Search for the cell housing the specified text and yield its [X, Y] center coordinate. 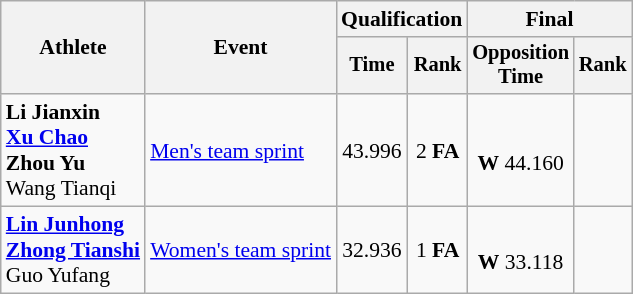
W 33.118 [520, 250]
Women's team sprint [240, 250]
Lin JunhongZhong TianshiGuo Yufang [73, 250]
Event [240, 48]
Li JianxinXu ChaoZhou YuWang Tianqi [73, 150]
Athlete [73, 48]
Men's team sprint [240, 150]
2 FA [438, 150]
Qualification [402, 19]
43.996 [372, 150]
1 FA [438, 250]
OppositionTime [520, 66]
Final [549, 19]
W 44.160 [520, 150]
Time [372, 66]
32.936 [372, 250]
